Output the (x, y) coordinate of the center of the cell containing the given text.  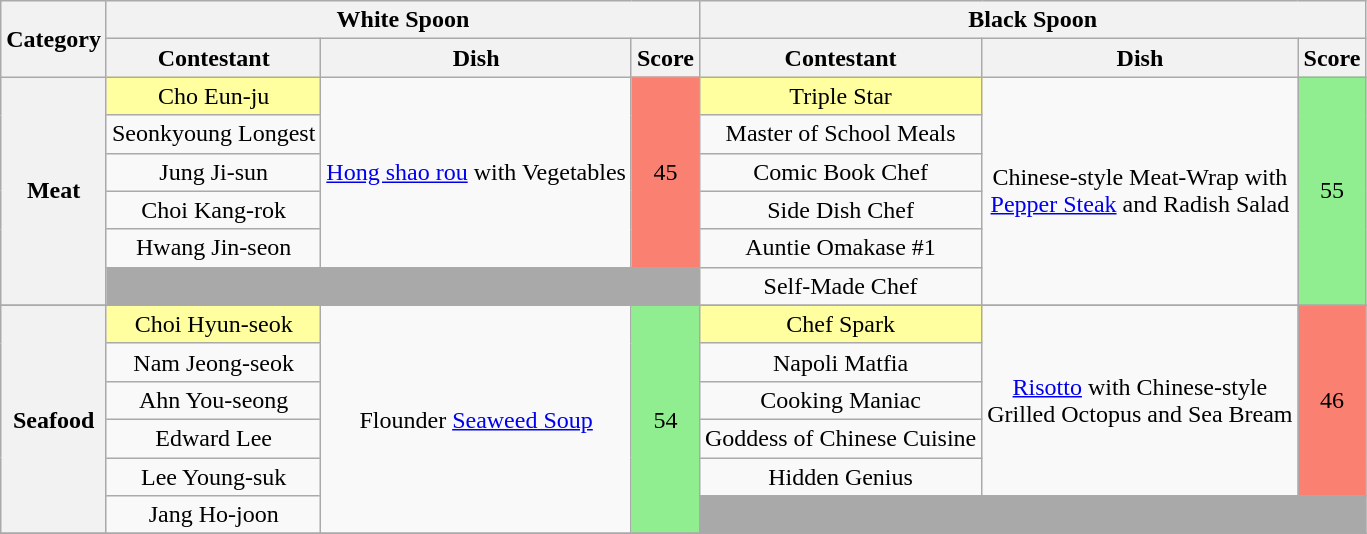
Nam Jeong-seok (213, 362)
Comic Book Chef (840, 172)
46 (1332, 400)
Seonkyoung Longest (213, 134)
54 (665, 419)
Goddess of Chinese Cuisine (840, 438)
Edward Lee (213, 438)
Choi Hyun-seok (213, 324)
Cooking Maniac (840, 400)
Triple Star (840, 96)
Lee Young-suk (213, 477)
Hong shao rou with Vegetables (476, 172)
Hidden Genius (840, 477)
Chef Spark (840, 324)
Meat (54, 191)
Ahn You-seong (213, 400)
Side Dish Chef (840, 210)
Self-Made Chef (840, 286)
White Spoon (402, 20)
Seafood (54, 419)
45 (665, 172)
Jung Ji-sun (213, 172)
Jang Ho-joon (213, 515)
Master of School Meals (840, 134)
Risotto with Chinese-style Grilled Octopus and Sea Bream (1140, 400)
Choi Kang-rok (213, 210)
Napoli Matfia (840, 362)
Auntie Omakase #1 (840, 248)
Black Spoon (1032, 20)
Cho Eun-ju (213, 96)
Category (54, 39)
Hwang Jin-seon (213, 248)
55 (1332, 191)
Flounder Seaweed Soup (476, 419)
Chinese-style Meat-Wrap with Pepper Steak and Radish Salad (1140, 191)
